Locate the cell with the specified text and output its [X, Y] center coordinate. 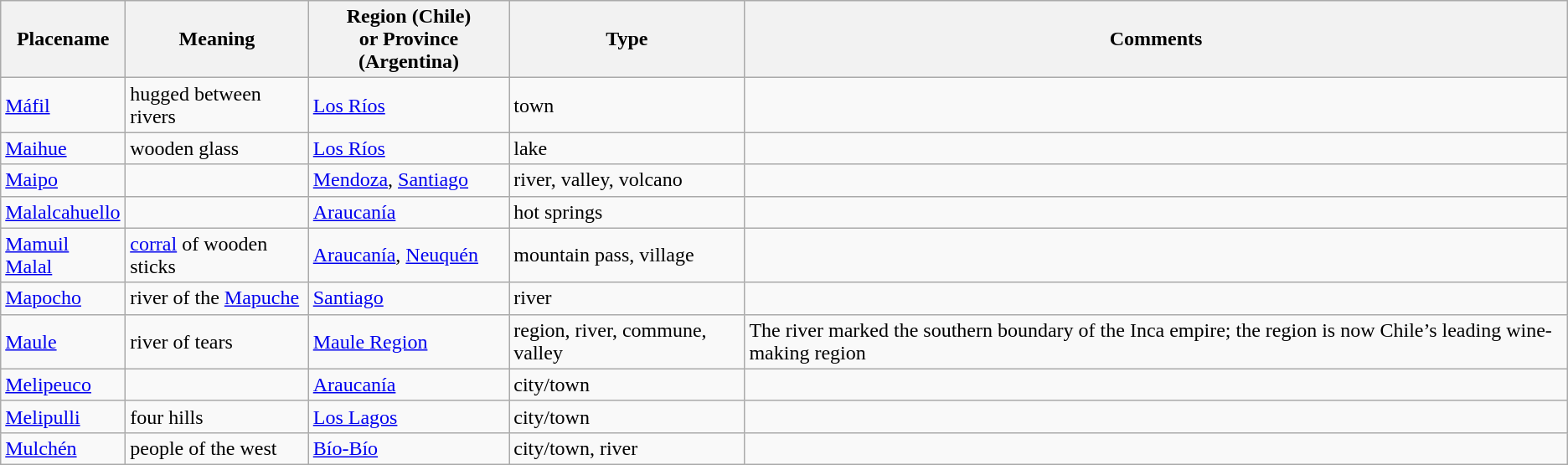
river, valley, volcano [627, 180]
Comments [1156, 39]
Santiago [409, 298]
corral of wooden sticks [218, 255]
city/town, river [627, 448]
Bío-Bío [409, 448]
Region (Chile)or Province (Argentina) [409, 39]
lake [627, 148]
four hills [218, 416]
Meaning [218, 39]
Máfil [64, 106]
wooden glass [218, 148]
Mapocho [64, 298]
Maipo [64, 180]
Los Lagos [409, 416]
river [627, 298]
town [627, 106]
hot springs [627, 212]
Mendoza, Santiago [409, 180]
Maule [64, 342]
people of the west [218, 448]
Melipeuco [64, 385]
river of tears [218, 342]
Mamuil Malal [64, 255]
river of the Mapuche [218, 298]
Mulchén [64, 448]
Melipulli [64, 416]
The river marked the southern boundary of the Inca empire; the region is now Chile’s leading wine-making region [1156, 342]
Maule Region [409, 342]
Araucanía, Neuquén [409, 255]
region, river, commune, valley [627, 342]
Type [627, 39]
Maihue [64, 148]
Malalcahuello [64, 212]
hugged between rivers [218, 106]
mountain pass, village [627, 255]
Placename [64, 39]
